Identify which cell holds the provided text, then report its [x, y] central coordinate. 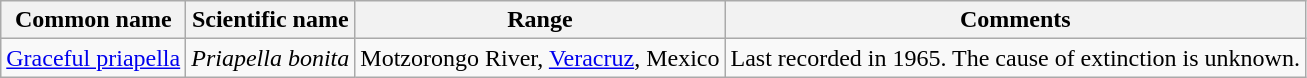
Comments [1015, 20]
Range [540, 20]
Graceful priapella [94, 58]
Common name [94, 20]
Last recorded in 1965. The cause of extinction is unknown. [1015, 58]
Priapella bonita [270, 58]
Motzorongo River, Veracruz, Mexico [540, 58]
Scientific name [270, 20]
